Return [x, y] of the center of cell containing provided text 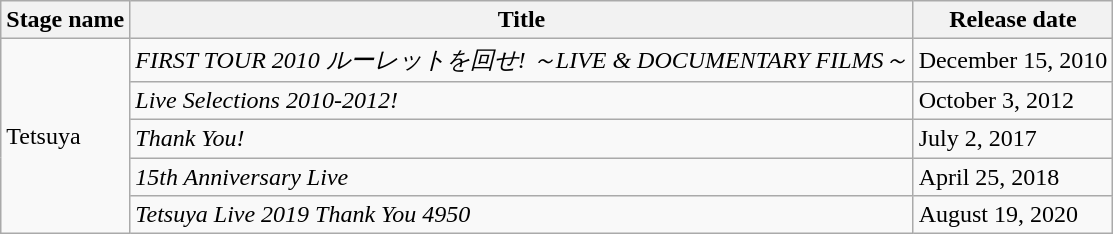
April 25, 2018 [1013, 177]
Release date [1013, 20]
October 3, 2012 [1013, 100]
Stage name [66, 20]
August 19, 2020 [1013, 215]
FIRST TOUR 2010 ルーレットを回せ! ～LIVE & DOCUMENTARY FILMS～ [522, 60]
Tetsuya [66, 136]
December 15, 2010 [1013, 60]
Tetsuya Live 2019 Thank You 4950 [522, 215]
15th Anniversary Live [522, 177]
Live Selections 2010-2012! [522, 100]
Thank You! [522, 138]
July 2, 2017 [1013, 138]
Title [522, 20]
